Identify which cell holds the provided text, then report its [X, Y] central coordinate. 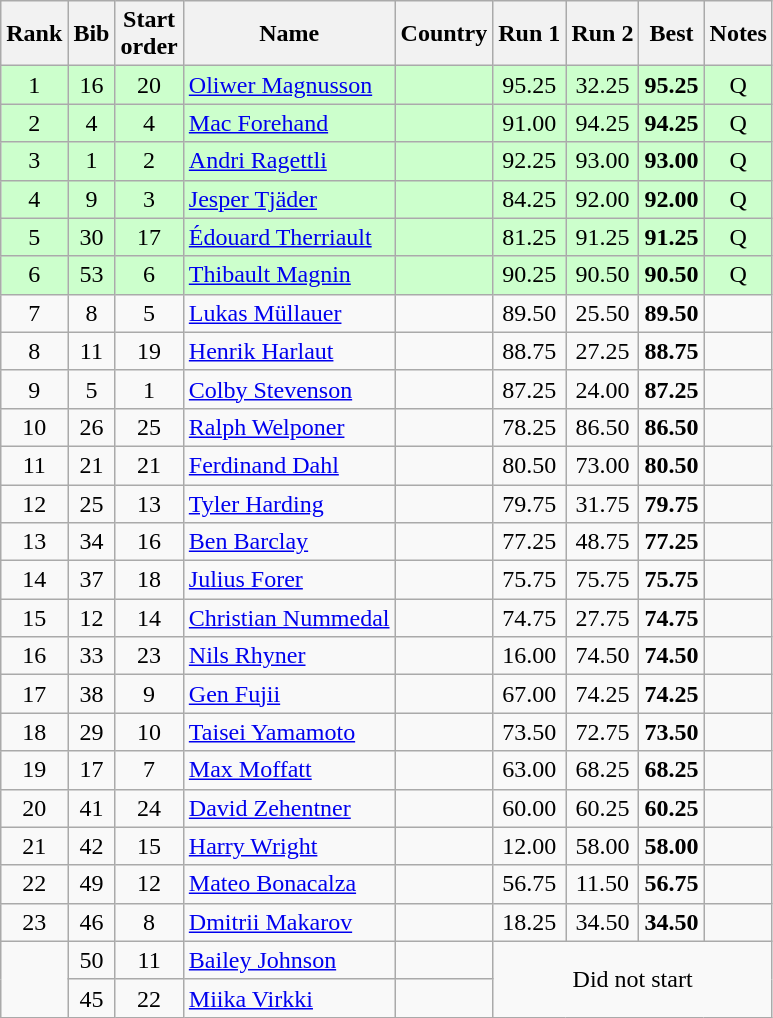
12.00 [530, 846]
90.25 [530, 275]
Andri Ragettli [289, 161]
11.50 [602, 884]
Édouard Therriault [289, 237]
27.25 [602, 351]
Bib [92, 34]
Taisei Yamamoto [289, 732]
49 [92, 884]
David Zehentner [289, 808]
Jesper Tjäder [289, 199]
Miika Virkki [289, 998]
30 [92, 237]
26 [92, 427]
Colby Stevenson [289, 389]
45 [92, 998]
Run 2 [602, 34]
Dmitrii Makarov [289, 922]
Mateo Bonacalza [289, 884]
33 [92, 656]
31.75 [602, 503]
37 [92, 580]
Mac Forehand [289, 123]
Thibault Magnin [289, 275]
53 [92, 275]
34 [92, 542]
Oliwer Magnusson [289, 85]
Bailey Johnson [289, 960]
Ben Barclay [289, 542]
Name [289, 34]
72.75 [602, 732]
Best [672, 34]
Run 1 [530, 34]
Startorder [149, 34]
46 [92, 922]
29 [92, 732]
67.00 [530, 694]
73.00 [602, 465]
Henrik Harlaut [289, 351]
Harry Wright [289, 846]
41 [92, 808]
Lukas Müllauer [289, 313]
27.75 [602, 618]
Christian Nummedal [289, 618]
24 [149, 808]
92.25 [530, 161]
Julius Forer [289, 580]
Did not start [633, 979]
78.25 [530, 427]
42 [92, 846]
Max Moffatt [289, 770]
Notes [738, 34]
16.00 [530, 656]
Country [444, 34]
50 [92, 960]
60.00 [530, 808]
Nils Rhyner [289, 656]
18.25 [530, 922]
84.25 [530, 199]
Gen Fujii [289, 694]
81.25 [530, 237]
48.75 [602, 542]
Tyler Harding [289, 503]
24.00 [602, 389]
63.00 [530, 770]
25.50 [602, 313]
32.25 [602, 85]
Ralph Welponer [289, 427]
38 [92, 694]
Rank [34, 34]
91.00 [530, 123]
Ferdinand Dahl [289, 465]
